Output the (x, y) coordinate of the center of the cell containing the given text.  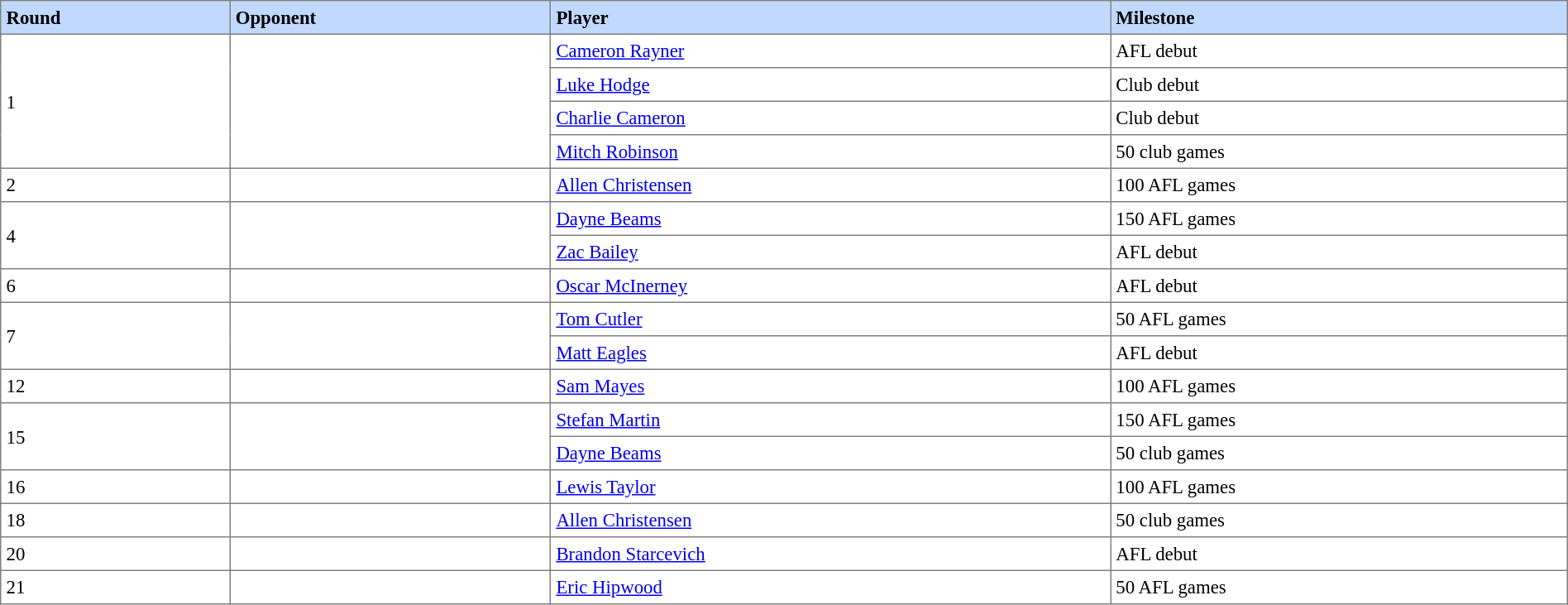
Milestone (1340, 17)
Brandon Starcevich (830, 554)
16 (116, 487)
Zac Bailey (830, 252)
Charlie Cameron (830, 118)
Luke Hodge (830, 84)
Sam Mayes (830, 386)
Matt Eagles (830, 353)
Eric Hipwood (830, 587)
2 (116, 185)
1 (116, 101)
21 (116, 587)
6 (116, 286)
Mitch Robinson (830, 151)
Cameron Rayner (830, 50)
Stefan Martin (830, 420)
7 (116, 336)
Round (116, 17)
Tom Cutler (830, 319)
18 (116, 520)
20 (116, 554)
Oscar McInerney (830, 286)
Opponent (390, 17)
4 (116, 235)
12 (116, 386)
Player (830, 17)
15 (116, 437)
Lewis Taylor (830, 487)
